Provide the (x, y) coordinate of the cell's center where the given text is located.  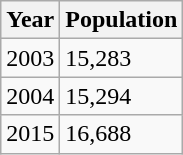
2003 (30, 58)
Population (122, 20)
Year (30, 20)
15,283 (122, 58)
16,688 (122, 134)
15,294 (122, 96)
2004 (30, 96)
2015 (30, 134)
